Identify which cell holds the provided text, then report its [X, Y] central coordinate. 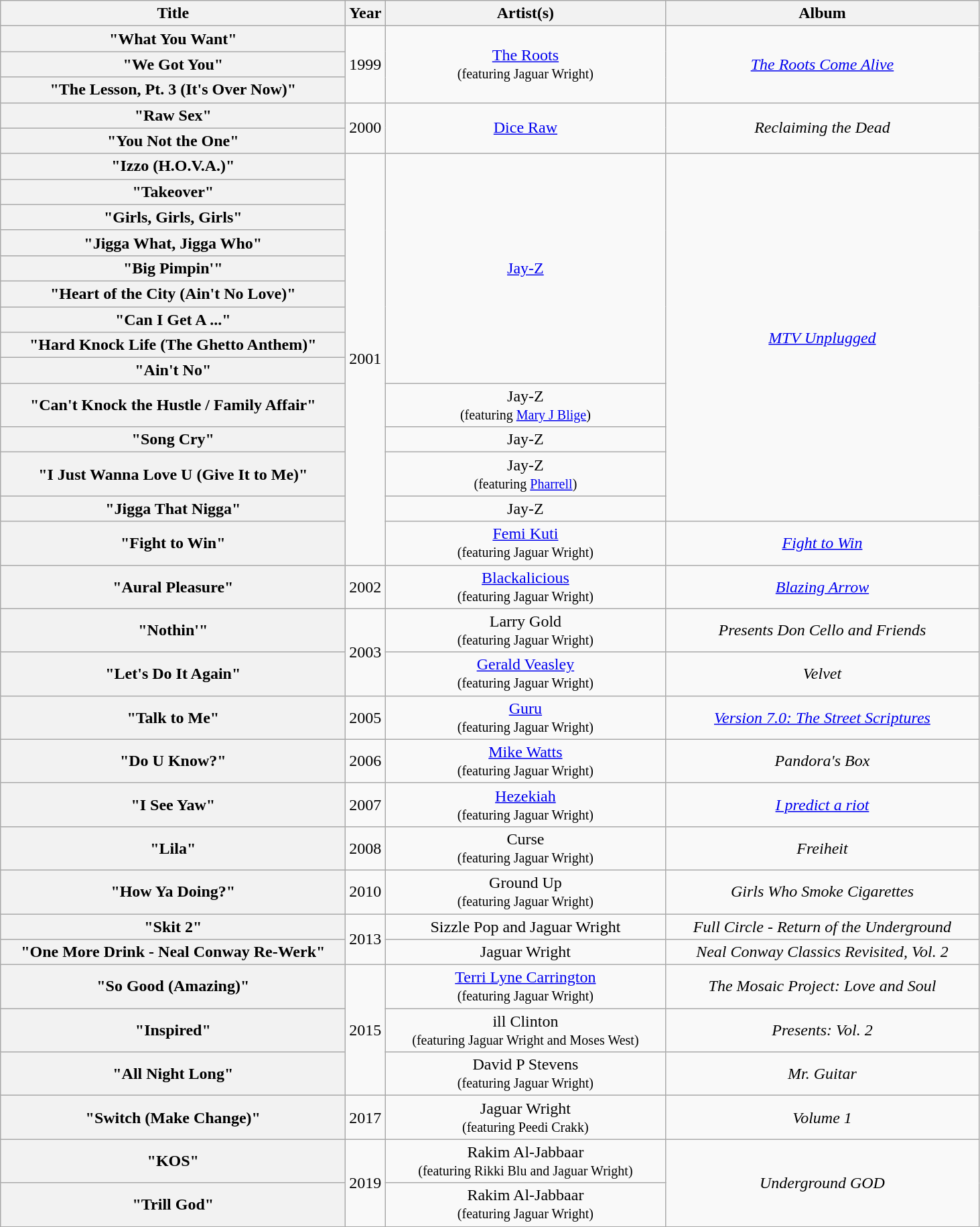
"Nothin'" [173, 630]
2007 [366, 804]
"I See Yaw" [173, 804]
Mr. Guitar [823, 1074]
Artist(s) [525, 13]
ill Clinton(featuring Jaguar Wright and Moses West) [525, 1031]
Mike Watts(featuring Jaguar Wright) [525, 761]
2002 [366, 587]
"Jigga That Nigga" [173, 509]
Freiheit [823, 848]
MTV Unplugged [823, 338]
"Takeover" [173, 192]
"All Night Long" [173, 1074]
2015 [366, 1031]
Jaguar Wright(featuring Peedi Crakk) [525, 1118]
2013 [366, 940]
Femi Kuti(featuring Jaguar Wright) [525, 543]
Sizzle Pop and Jaguar Wright [525, 927]
Rakim Al-Jabbaar(featuring Rikki Blu and Jaguar Wright) [525, 1161]
"You Not the One" [173, 141]
"Heart of the City (Ain't No Love)" [173, 294]
Blazing Arrow [823, 587]
Girls Who Smoke Cigarettes [823, 891]
Presents Don Cello and Friends [823, 630]
Album [823, 13]
Blackalicious(featuring Jaguar Wright) [525, 587]
"I Just Wanna Love U (Give It to Me)" [173, 474]
2001 [366, 359]
Dice Raw [525, 128]
"What You Want" [173, 39]
"The Lesson, Pt. 3 (It's Over Now)" [173, 90]
"One More Drink - Neal Conway Re-Werk" [173, 952]
"So Good (Amazing)" [173, 986]
"We Got You" [173, 64]
David P Stevens(featuring Jaguar Wright) [525, 1074]
2005 [366, 717]
1999 [366, 64]
Neal Conway Classics Revisited, Vol. 2 [823, 952]
Guru(featuring Jaguar Wright) [525, 717]
Ground Up(featuring Jaguar Wright) [525, 891]
Larry Gold(featuring Jaguar Wright) [525, 630]
2010 [366, 891]
Curse(featuring Jaguar Wright) [525, 848]
"Aural Pleasure" [173, 587]
Terri Lyne Carrington(featuring Jaguar Wright) [525, 986]
2006 [366, 761]
"Fight to Win" [173, 543]
Year [366, 13]
"How Ya Doing?" [173, 891]
"Lila" [173, 848]
"Hard Knock Life (The Ghetto Anthem)" [173, 345]
2019 [366, 1183]
The Mosaic Project: Love and Soul [823, 986]
The Roots(featuring Jaguar Wright) [525, 64]
"Do U Know?" [173, 761]
Pandora's Box [823, 761]
The Roots Come Alive [823, 64]
"Talk to Me" [173, 717]
"Izzo (H.O.V.A.)" [173, 166]
2017 [366, 1118]
2008 [366, 848]
2003 [366, 652]
"KOS" [173, 1161]
"Trill God" [173, 1205]
Hezekiah(featuring Jaguar Wright) [525, 804]
"Ain't No" [173, 371]
"Switch (Make Change)" [173, 1118]
Full Circle - Return of the Underground [823, 927]
2000 [366, 128]
"Can't Knock the Hustle / Family Affair" [173, 405]
I predict a riot [823, 804]
"Raw Sex" [173, 115]
Underground GOD [823, 1183]
Velvet [823, 674]
Fight to Win [823, 543]
"Let's Do It Again" [173, 674]
Reclaiming the Dead [823, 128]
Jaguar Wright [525, 952]
Title [173, 13]
"Girls, Girls, Girls" [173, 217]
"Inspired" [173, 1031]
"Skit 2" [173, 927]
"Can I Get A ..." [173, 320]
Presents: Vol. 2 [823, 1031]
Jay-Z(featuring Pharrell) [525, 474]
Rakim Al-Jabbaar(featuring Jaguar Wright) [525, 1205]
Jay-Z(featuring Mary J Blige) [525, 405]
"Song Cry" [173, 440]
Volume 1 [823, 1118]
Version 7.0: The Street Scriptures [823, 717]
"Jigga What, Jigga Who" [173, 243]
Gerald Veasley(featuring Jaguar Wright) [525, 674]
"Big Pimpin'" [173, 268]
